Capture the cell that displays the provided text and extract its [x, y] central coordinate. 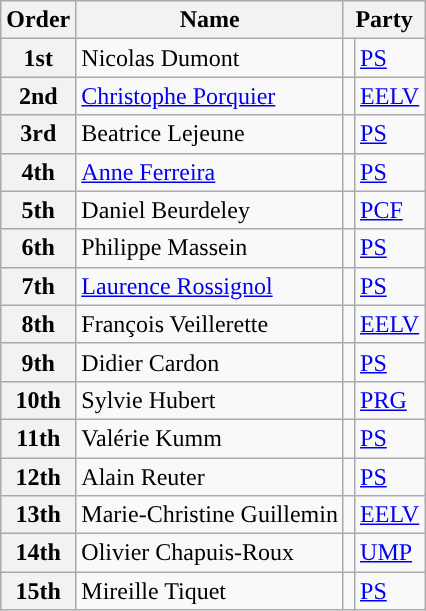
Philippe Massein [210, 248]
Nicolas Dumont [210, 58]
Name [210, 20]
UMP [390, 553]
1st [38, 58]
9th [38, 362]
2nd [38, 96]
10th [38, 400]
Order [38, 20]
8th [38, 324]
11th [38, 438]
14th [38, 553]
6th [38, 248]
Sylvie Hubert [210, 400]
7th [38, 286]
Valérie Kumm [210, 438]
Daniel Beurdeley [210, 210]
PCF [390, 210]
13th [38, 515]
Anne Ferreira [210, 172]
5th [38, 210]
15th [38, 591]
Mireille Tiquet [210, 591]
Didier Cardon [210, 362]
Laurence Rossignol [210, 286]
3rd [38, 134]
François Veillerette [210, 324]
PRG [390, 400]
Olivier Chapuis-Roux [210, 553]
Alain Reuter [210, 477]
Marie-Christine Guillemin [210, 515]
12th [38, 477]
Party [384, 20]
Beatrice Lejeune [210, 134]
4th [38, 172]
Christophe Porquier [210, 96]
